Determine the [x, y] coordinate at the center of the cell enclosing the given text.  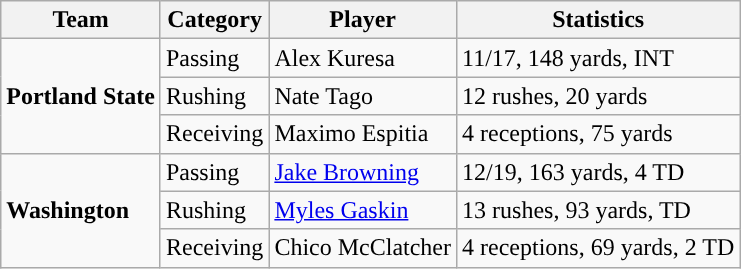
Jake Browning [363, 172]
Myles Gaskin [363, 210]
Statistics [598, 20]
Portland State [81, 96]
Washington [81, 210]
Team [81, 20]
11/17, 148 yards, INT [598, 58]
Alex Kuresa [363, 58]
12 rushes, 20 yards [598, 96]
Nate Tago [363, 96]
Maximo Espitia [363, 134]
13 rushes, 93 yards, TD [598, 210]
4 receptions, 75 yards [598, 134]
12/19, 163 yards, 4 TD [598, 172]
4 receptions, 69 yards, 2 TD [598, 248]
Player [363, 20]
Category [214, 20]
Chico McClatcher [363, 248]
